Detect which cell encompasses the target text, then output its [X, Y] center coordinate. 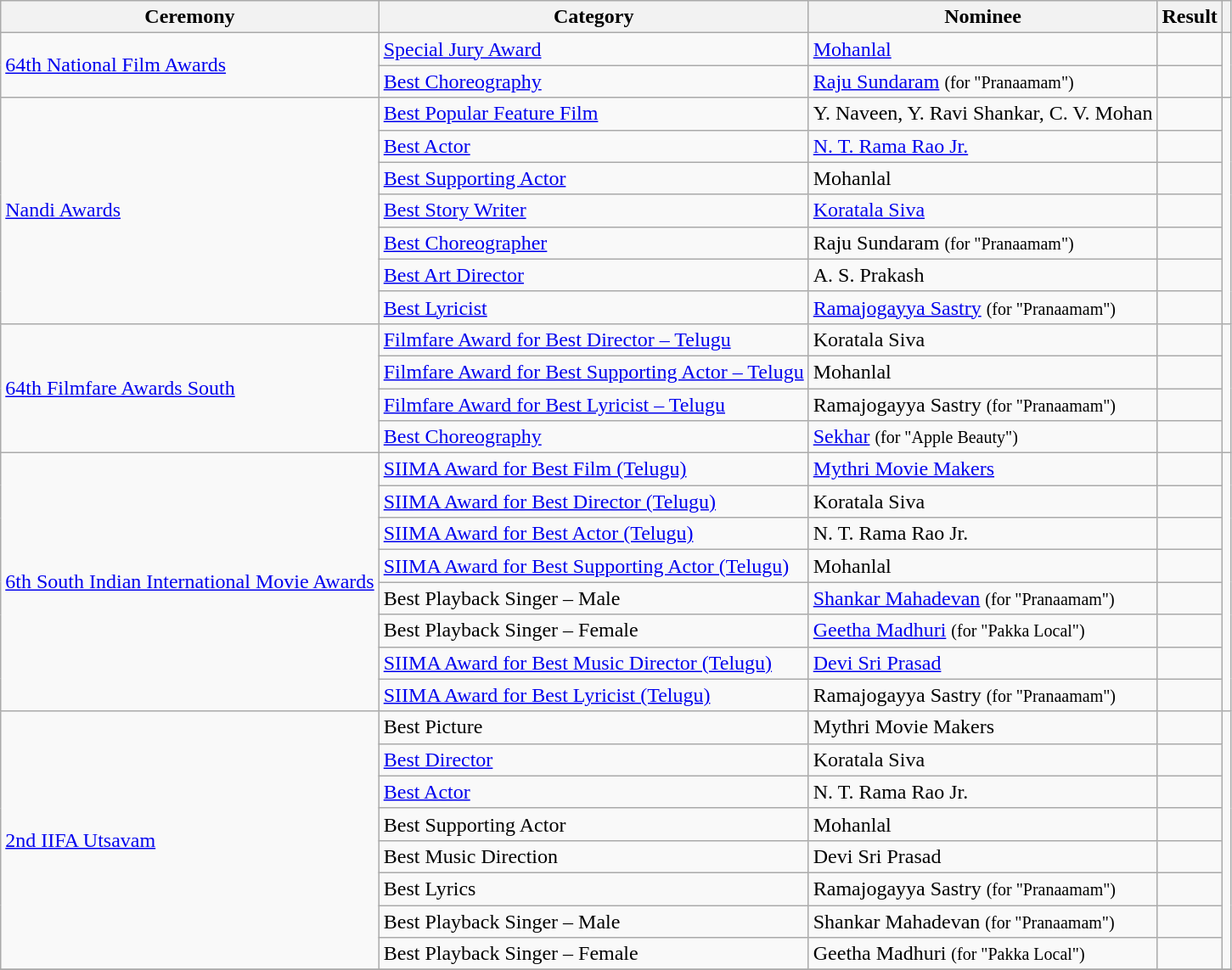
Best Story Writer [593, 210]
Best Lyricist [593, 307]
SIIMA Award for Best Music Director (Telugu) [593, 663]
Nominee [983, 17]
Filmfare Award for Best Director – Telugu [593, 339]
Ceremony [190, 17]
SIIMA Award for Best Director (Telugu) [593, 502]
64th Filmfare Awards South [190, 388]
Best Art Director [593, 275]
Best Picture [593, 727]
2nd IIFA Utsavam [190, 840]
Sekhar (for "Apple Beauty") [983, 437]
Best Popular Feature Film [593, 114]
Best Choreographer [593, 243]
Filmfare Award for Best Lyricist – Telugu [593, 405]
Best Lyrics [593, 889]
6th South Indian International Movie Awards [190, 582]
Result [1190, 17]
A. S. Prakash [983, 275]
Nandi Awards [190, 210]
Y. Naveen, Y. Ravi Shankar, C. V. Mohan [983, 114]
SIIMA Award for Best Film (Telugu) [593, 469]
64th National Film Awards [190, 65]
Best Music Direction [593, 856]
Filmfare Award for Best Supporting Actor – Telugu [593, 372]
SIIMA Award for Best Actor (Telugu) [593, 534]
SIIMA Award for Best Supporting Actor (Telugu) [593, 566]
Special Jury Award [593, 49]
Category [593, 17]
Best Director [593, 760]
SIIMA Award for Best Lyricist (Telugu) [593, 695]
